Identify which cell holds the provided text, then report its [x, y] central coordinate. 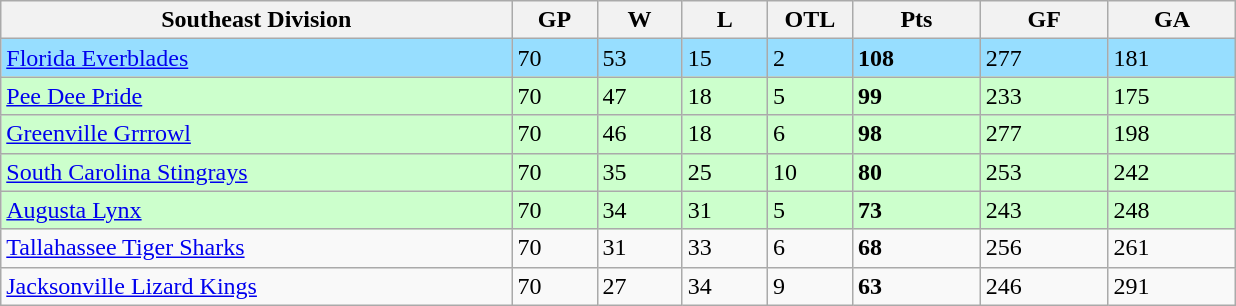
63 [917, 286]
Florida Everblades [256, 58]
25 [724, 172]
73 [917, 210]
246 [1044, 286]
9 [810, 286]
Augusta Lynx [256, 210]
GA [1172, 20]
Jacksonville Lizard Kings [256, 286]
Pts [917, 20]
L [724, 20]
Pee Dee Pride [256, 96]
10 [810, 172]
15 [724, 58]
175 [1172, 96]
243 [1044, 210]
South Carolina Stingrays [256, 172]
GF [1044, 20]
256 [1044, 248]
46 [640, 134]
OTL [810, 20]
261 [1172, 248]
68 [917, 248]
80 [917, 172]
98 [917, 134]
27 [640, 286]
242 [1172, 172]
198 [1172, 134]
233 [1044, 96]
W [640, 20]
35 [640, 172]
47 [640, 96]
53 [640, 58]
99 [917, 96]
Greenville Grrrowl [256, 134]
108 [917, 58]
181 [1172, 58]
291 [1172, 286]
248 [1172, 210]
Southeast Division [256, 20]
2 [810, 58]
33 [724, 248]
GP [554, 20]
253 [1044, 172]
Tallahassee Tiger Sharks [256, 248]
